Return [X, Y] of the center of cell containing provided text 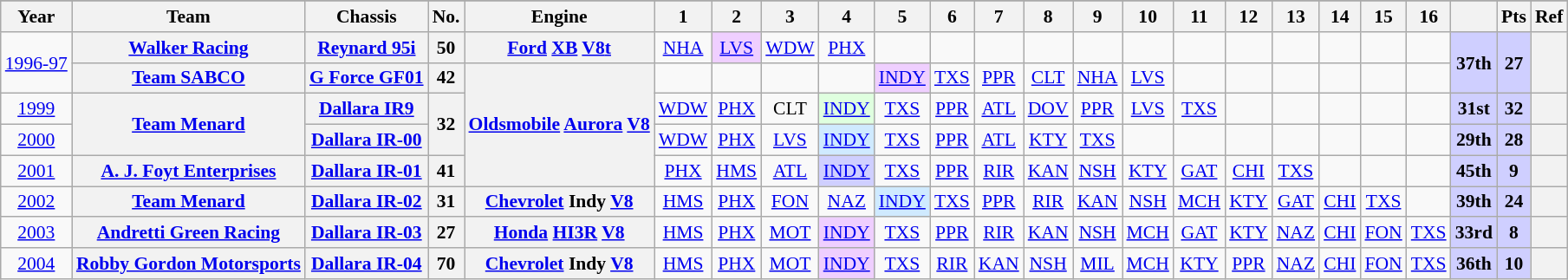
24 [1513, 202]
Dallara IR-01 [367, 171]
DOV [1049, 109]
2003 [36, 233]
Pts [1513, 16]
1999 [36, 109]
11 [1200, 16]
31 [446, 202]
2004 [36, 264]
16 [1428, 16]
1 [683, 16]
2002 [36, 202]
Team [189, 16]
Walker Racing [189, 48]
Team SABCO [189, 78]
Oldsmobile Aurora V8 [560, 124]
Dallara IR-00 [367, 140]
7 [999, 16]
28 [1513, 140]
6 [952, 16]
Year [36, 16]
Ref [1549, 16]
2001 [36, 171]
45th [1474, 171]
36th [1474, 264]
14 [1340, 16]
29th [1474, 140]
3 [790, 16]
70 [446, 264]
31st [1474, 109]
Engine [560, 16]
42 [446, 78]
A. J. Foyt Enterprises [189, 171]
13 [1296, 16]
Honda HI3R V8 [560, 233]
G Force GF01 [367, 78]
15 [1383, 16]
2 [737, 16]
Dallara IR-04 [367, 264]
MIL [1097, 264]
33rd [1474, 233]
1996-97 [36, 62]
12 [1248, 16]
Reynard 95i [367, 48]
50 [446, 48]
Dallara IR-02 [367, 202]
Dallara IR9 [367, 109]
2000 [36, 140]
5 [902, 16]
Andretti Green Racing [189, 233]
37th [1474, 62]
4 [847, 16]
Dallara IR-03 [367, 233]
41 [446, 171]
Ford XB V8t [560, 48]
No. [446, 16]
Robby Gordon Motorsports [189, 264]
Chassis [367, 16]
39th [1474, 202]
